Return the [x, y] coordinate for the center point of the cell that contains the specified text.  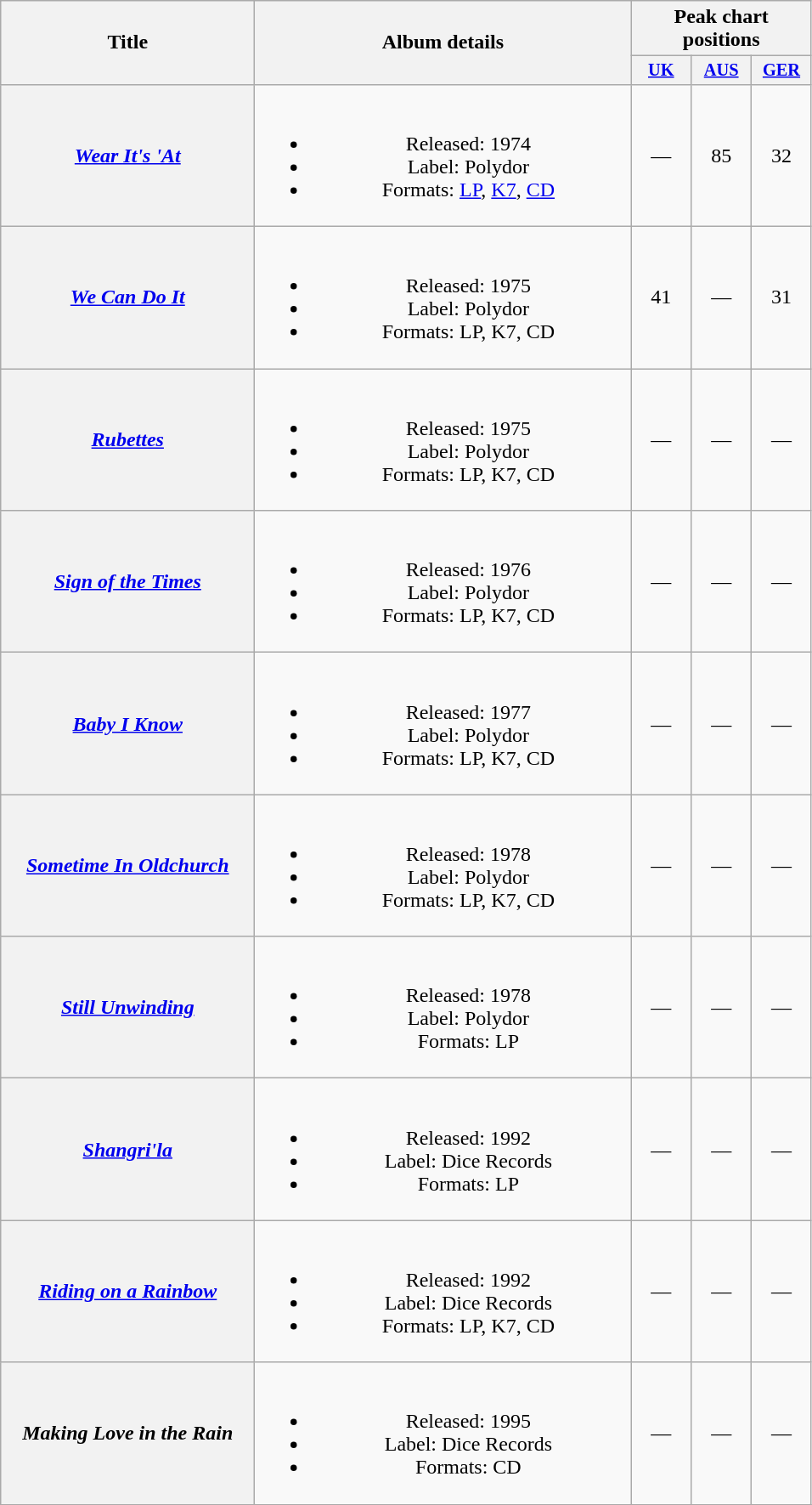
AUS [722, 71]
We Can Do It [127, 297]
Released: 1974Label: PolydorFormats: LP, K7, CD [443, 155]
Sign of the Times [127, 581]
Wear It's 'At [127, 155]
Released: 1992Label: Dice RecordsFormats: LP [443, 1149]
41 [661, 297]
Released: 1977Label: PolydorFormats: LP, K7, CD [443, 724]
Released: 1992Label: Dice RecordsFormats: LP, K7, CD [443, 1292]
Baby I Know [127, 724]
Title [127, 42]
Released: 1978Label: PolydorFormats: LP [443, 1008]
Released: 1978Label: PolydorFormats: LP, K7, CD [443, 865]
Making Love in the Rain [127, 1433]
85 [722, 155]
Rubettes [127, 440]
Sometime In Oldchurch [127, 865]
Released: 1995Label: Dice RecordsFormats: CD [443, 1433]
GER [781, 71]
Still Unwinding [127, 1008]
Peak chart positions [722, 29]
UK [661, 71]
32 [781, 155]
Riding on a Rainbow [127, 1292]
Released: 1976Label: PolydorFormats: LP, K7, CD [443, 581]
Album details [443, 42]
31 [781, 297]
Shangri'la [127, 1149]
